Return the (x, y) coordinate for the center point of the cell that contains the specified text.  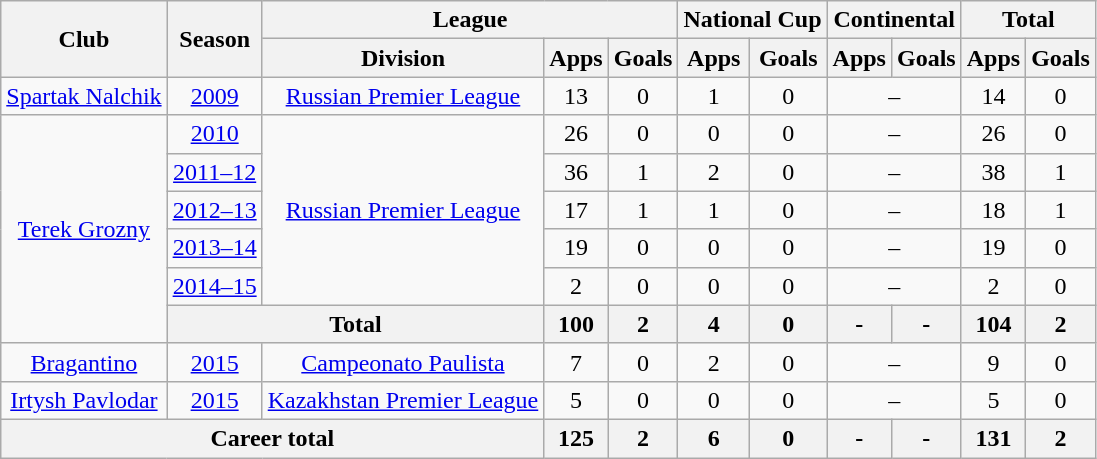
2009 (214, 96)
Bragantino (84, 362)
2013–14 (214, 248)
2010 (214, 134)
13 (576, 96)
9 (993, 362)
Terek Grozny (84, 229)
17 (576, 210)
131 (993, 438)
Irtysh Pavlodar (84, 400)
100 (576, 324)
6 (714, 438)
2012–13 (214, 210)
Division (403, 58)
Career total (272, 438)
2014–15 (214, 286)
18 (993, 210)
7 (576, 362)
Kazakhstan Premier League (403, 400)
4 (714, 324)
125 (576, 438)
National Cup (752, 20)
League (470, 20)
Season (214, 39)
Campeonato Paulista (403, 362)
Spartak Nalchik (84, 96)
Club (84, 39)
2011–12 (214, 172)
14 (993, 96)
Continental (894, 20)
36 (576, 172)
38 (993, 172)
104 (993, 324)
